Scan for the cell matching the given text and deliver its [x, y] coordinate at center. 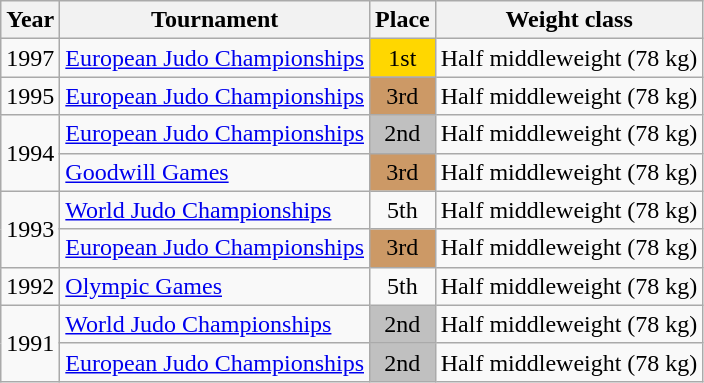
1991 [30, 343]
1st [403, 58]
Weight class [569, 20]
Year [30, 20]
Goodwill Games [215, 172]
Tournament [215, 20]
1997 [30, 58]
1994 [30, 153]
Place [403, 20]
1992 [30, 286]
Olympic Games [215, 286]
1993 [30, 229]
1995 [30, 96]
